Detect which cell encompasses the target text, then output its (X, Y) center coordinate. 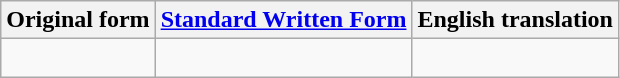
Original form (78, 20)
Standard Written Form (284, 20)
English translation (515, 20)
